Find where the given text appears and provide that cell's center as (X, Y) coordinate. 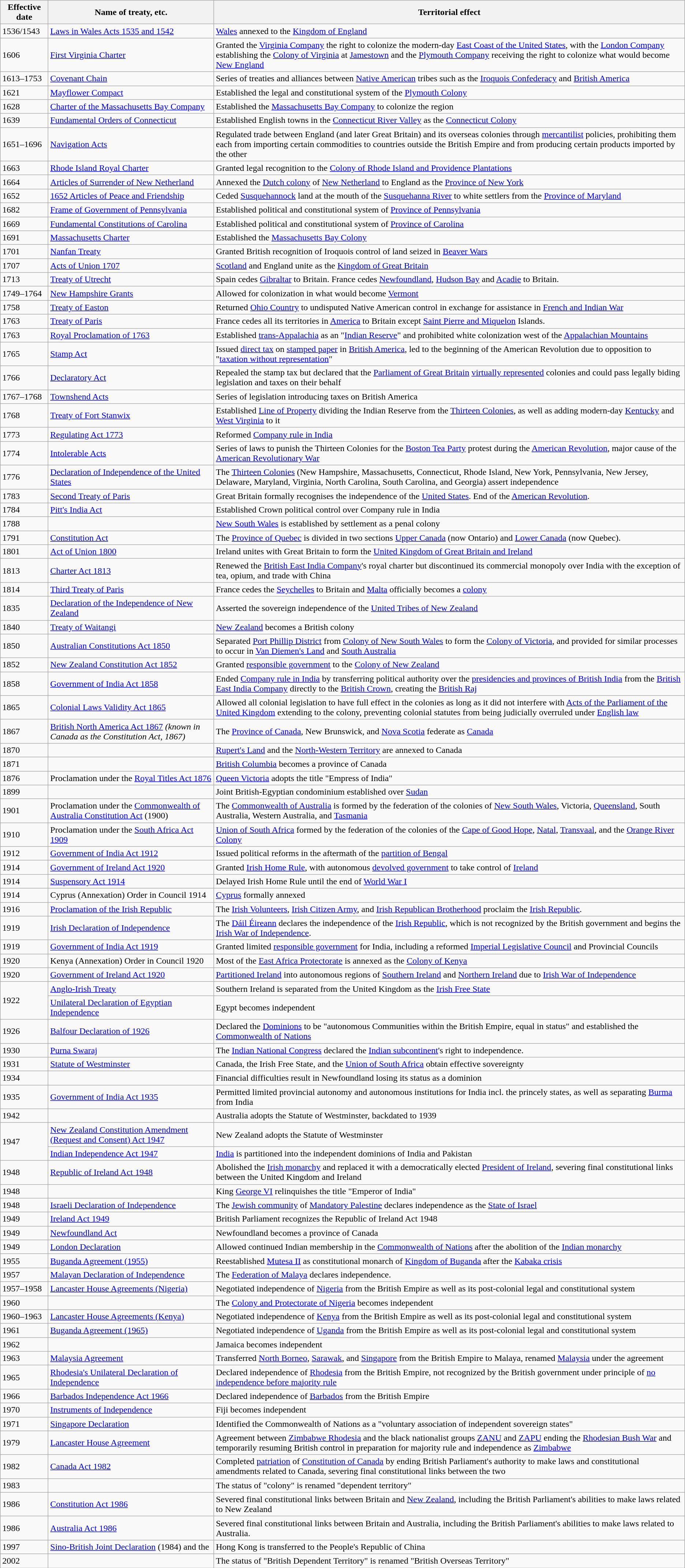
Granted British recognition of Iroquois control of land seized in Beaver Wars (449, 252)
Declaration of the Independence of New Zealand (131, 608)
Fiji becomes independent (449, 1410)
Purna Swaraj (131, 1050)
Constitution Act 1986 (131, 1504)
Treaty of Waitangi (131, 627)
1930 (24, 1050)
Union of South Africa formed by the federation of the colonies of the Cape of Good Hope, Natal, Transvaal, and the Orange River Colony (449, 835)
Canada Act 1982 (131, 1466)
Nanfan Treaty (131, 252)
1791 (24, 538)
Declaration of Independence of the United States (131, 477)
1606 (24, 55)
King George VI relinquishes the title "Emperor of India" (449, 1191)
Jamaica becomes independent (449, 1344)
British Columbia becomes a province of Canada (449, 764)
1934 (24, 1078)
1870 (24, 750)
Constitution Act (131, 538)
Buganda Agreement (1965) (131, 1331)
1960–1963 (24, 1317)
Acts of Union 1707 (131, 266)
1961 (24, 1331)
1814 (24, 589)
1835 (24, 608)
Declaratory Act (131, 378)
Delayed Irish Home Rule until the end of World War I (449, 881)
India is partitioned into the independent dominions of India and Pakistan (449, 1154)
1955 (24, 1261)
Proclamation under the Royal Titles Act 1876 (131, 778)
Navigation Acts (131, 144)
Australian Constitutions Act 1850 (131, 646)
1899 (24, 792)
1960 (24, 1303)
Suspensory Act 1914 (131, 881)
Declared the Dominions to be "autonomous Communities within the British Empire, equal in status" and established the Commonwealth of Nations (449, 1031)
1935 (24, 1097)
Newfoundland Act (131, 1233)
Canada, the Irish Free State, and the Union of South Africa obtain effective sovereignty (449, 1064)
Issued political reforms in the aftermath of the partition of Bengal (449, 854)
Massachusetts Charter (131, 238)
1867 (24, 731)
Negotiated independence of Nigeria from the British Empire as well as its post-colonial legal and constitutional system (449, 1288)
1997 (24, 1547)
1957 (24, 1275)
Regulating Act 1773 (131, 434)
1957–1958 (24, 1288)
1865 (24, 708)
1767–1768 (24, 397)
Government of India Act 1912 (131, 854)
Granted responsible government to the Colony of New Zealand (449, 665)
Second Treaty of Paris (131, 496)
Financial difficulties result in Newfoundland losing its status as a dominion (449, 1078)
France cedes the Seychelles to Britain and Malta officially becomes a colony (449, 589)
1852 (24, 665)
Townshend Acts (131, 397)
Series of treaties and alliances between Native American tribes such as the Iroquois Confederacy and British America (449, 79)
1962 (24, 1344)
1901 (24, 811)
1912 (24, 854)
Treaty of Utrecht (131, 280)
Kenya (Annexation) Order in Council 1920 (131, 961)
1971 (24, 1424)
Partitioned Ireland into autonomous regions of Southern Ireland and Northern Ireland due to Irish War of Independence (449, 975)
Reformed Company rule in India (449, 434)
Third Treaty of Paris (131, 589)
The Irish Volunteers, Irish Citizen Army, and Irish Republican Brotherhood proclaim the Irish Republic. (449, 909)
Wales annexed to the Kingdom of England (449, 31)
1850 (24, 646)
Australia adopts the Statute of Westminster, backdated to 1939 (449, 1116)
The Province of Canada, New Brunswick, and Nova Scotia federate as Canada (449, 731)
Great Britain formally recognises the independence of the United States. End of the American Revolution. (449, 496)
1652 Articles of Peace and Friendship (131, 196)
Permitted limited provincial autonomy and autonomous institutions for India incl. the princely states, as well as separating Burma from India (449, 1097)
1983 (24, 1485)
1813 (24, 571)
New Zealand Constitution Act 1852 (131, 665)
Effective date (24, 12)
1669 (24, 224)
Name of treaty, etc. (131, 12)
Intolerable Acts (131, 453)
Laws in Wales Acts 1535 and 1542 (131, 31)
Irish Declaration of Independence (131, 928)
New Zealand Constitution Amendment (Request and Consent) Act 1947 (131, 1135)
Cyprus (Annexation) Order in Council 1914 (131, 895)
Mayflower Compact (131, 93)
1926 (24, 1031)
Allowed continued Indian membership in the Commonwealth of Nations after the abolition of the Indian monarchy (449, 1247)
Treaty of Paris (131, 321)
Singapore Declaration (131, 1424)
Series of legislation introducing taxes on British America (449, 397)
1639 (24, 120)
Colonial Laws Validity Act 1865 (131, 708)
2002 (24, 1561)
British North America Act 1867 (known in Canada as the Constitution Act, 1867) (131, 731)
Proclamation under the Commonwealth of Australia Constitution Act (1900) (131, 811)
Indian Independence Act 1947 (131, 1154)
Most of the East Africa Protectorate is annexed as the Colony of Kenya (449, 961)
Established political and constitutional system of Province of Pennsylvania (449, 210)
1966 (24, 1396)
1931 (24, 1064)
Ireland Act 1949 (131, 1219)
1663 (24, 168)
1774 (24, 453)
1871 (24, 764)
Fundamental Orders of Connecticut (131, 120)
Transferred North Borneo, Sarawak, and Singapore from the British Empire to Malaya, renamed Malaysia under the agreement (449, 1358)
1536/1543 (24, 31)
Southern Ireland is separated from the United Kingdom as the Irish Free State (449, 989)
Identified the Commonwealth of Nations as a "voluntary association of independent sovereign states" (449, 1424)
Malaysia Agreement (131, 1358)
1768 (24, 416)
Statute of Westminster (131, 1064)
1979 (24, 1443)
Treaty of Easton (131, 307)
Balfour Declaration of 1926 (131, 1031)
Pitt's India Act (131, 510)
Charter Act 1813 (131, 571)
Declared independence of Barbados from the British Empire (449, 1396)
Articles of Surrender of New Netherland (131, 182)
Established English towns in the Connecticut River Valley as the Connecticut Colony (449, 120)
Covenant Chain (131, 79)
British Parliament recognizes the Republic of Ireland Act 1948 (449, 1219)
1758 (24, 307)
1784 (24, 510)
Negotiated independence of Uganda from the British Empire as well as its post-colonial legal and constitutional system (449, 1331)
Unilateral Declaration of Egyptian Independence (131, 1008)
1651–1696 (24, 144)
First Virginia Charter (131, 55)
Proclamation of the Irish Republic (131, 909)
Buganda Agreement (1955) (131, 1261)
1691 (24, 238)
1965 (24, 1377)
The Province of Quebec is divided in two sections Upper Canada (now Ontario) and Lower Canada (now Quebec). (449, 538)
Established political and constitutional system of Province of Carolina (449, 224)
Returned Ohio Country to undisputed Native American control in exchange for assistance in French and Indian War (449, 307)
Ceded Susquehannock land at the mouth of the Susquehanna River to white settlers from the Province of Maryland (449, 196)
1922 (24, 1000)
1621 (24, 93)
Treaty of Fort Stanwix (131, 416)
London Declaration (131, 1247)
Royal Proclamation of 1763 (131, 335)
Rhodesia's Unilateral Declaration of Independence (131, 1377)
The Colony and Protectorate of Nigeria becomes independent (449, 1303)
Instruments of Independence (131, 1410)
Charter of the Massachusetts Bay Company (131, 106)
Government of India Act 1858 (131, 683)
New Zealand adopts the Statute of Westminster (449, 1135)
Malayan Declaration of Independence (131, 1275)
1963 (24, 1358)
Government of India Act 1919 (131, 947)
1801 (24, 552)
The Indian National Congress declared the Indian subcontinent's right to independence. (449, 1050)
1664 (24, 182)
Granted Irish Home Rule, with autonomous devolved government to take control of Ireland (449, 867)
1982 (24, 1466)
Anglo-Irish Treaty (131, 989)
1773 (24, 434)
1713 (24, 280)
Australia Act 1986 (131, 1528)
1916 (24, 909)
Territorial effect (449, 12)
Frame of Government of Pennsylvania (131, 210)
Severed final constitutional links between Britain and New Zealand, including the British Parliament's abilities to make laws related to New Zealand (449, 1504)
Newfoundland becomes a province of Canada (449, 1233)
1776 (24, 477)
The Jewish community of Mandatory Palestine declares independence as the State of Israel (449, 1205)
1652 (24, 196)
Negotiated independence of Kenya from the British Empire as well as its post-colonial legal and constitutional system (449, 1317)
1749–1764 (24, 293)
1766 (24, 378)
Republic of Ireland Act 1948 (131, 1172)
1947 (24, 1141)
1788 (24, 524)
The status of "colony" is renamed "dependent territory" (449, 1485)
1765 (24, 354)
Scotland and England unite as the Kingdom of Great Britain (449, 266)
Spain cedes Gibraltar to Britain. France cedes Newfoundland, Hudson Bay and Acadie to Britain. (449, 280)
1910 (24, 835)
Established the legal and constitutional system of the Plymouth Colony (449, 93)
1701 (24, 252)
Allowed for colonization in what would become Vermont (449, 293)
Stamp Act (131, 354)
1707 (24, 266)
Established the Massachusetts Bay Company to colonize the region (449, 106)
1613–1753 (24, 79)
France cedes all its territories in America to Britain except Saint Pierre and Miquelon Islands. (449, 321)
Proclamation under the South Africa Act 1909 (131, 835)
1942 (24, 1116)
Reestablished Mutesa II as constitutional monarch of Kingdom of Buganda after the Kabaka crisis (449, 1261)
Established trans-Appalachia as an "Indian Reserve" and prohibited white colonization west of the Appalachian Mountains (449, 335)
The status of "British Dependent Territory" is renamed "British Overseas Territory" (449, 1561)
Hong Kong is transferred to the People's Republic of China (449, 1547)
Rhode Island Royal Charter (131, 168)
Granted legal recognition to the Colony of Rhode Island and Providence Plantations (449, 168)
1840 (24, 627)
Asserted the sovereign independence of the United Tribes of New Zealand (449, 608)
Fundamental Constitutions of Carolina (131, 224)
1876 (24, 778)
Sino-British Joint Declaration (1984) and the (131, 1547)
Barbados Independence Act 1966 (131, 1396)
Egypt becomes independent (449, 1008)
Government of India Act 1935 (131, 1097)
1970 (24, 1410)
Annexed the Dutch colony of New Netherland to England as the Province of New York (449, 182)
New South Wales is established by settlement as a penal colony (449, 524)
Rupert's Land and the North-Western Territory are annexed to Canada (449, 750)
Queen Victoria adopts the title "Empress of India" (449, 778)
Joint British-Egyptian condominium established over Sudan (449, 792)
Severed final constitutional links between Britain and Australia, including the British Parliament's abilities to make laws related to Australia. (449, 1528)
Lancaster House Agreements (Nigeria) (131, 1288)
Established Crown political control over Company rule in India (449, 510)
Cyprus formally annexed (449, 895)
The Federation of Malaya declares independence. (449, 1275)
Established the Massachusetts Bay Colony (449, 238)
Israeli Declaration of Independence (131, 1205)
1858 (24, 683)
Established Line of Property dividing the Indian Reserve from the Thirteen Colonies, as well as adding modern-day Kentucky and West Virginia to it (449, 416)
1682 (24, 210)
Granted limited responsible government for India, including a reformed Imperial Legislative Council and Provincial Councils (449, 947)
New Zealand becomes a British colony (449, 627)
Act of Union 1800 (131, 552)
1628 (24, 106)
New Hampshire Grants (131, 293)
Ireland unites with Great Britain to form the United Kingdom of Great Britain and Ireland (449, 552)
Lancaster House Agreements (Kenya) (131, 1317)
1783 (24, 496)
Lancaster House Agreement (131, 1443)
